Output the [x, y] coordinate of the center of the cell containing the given text.  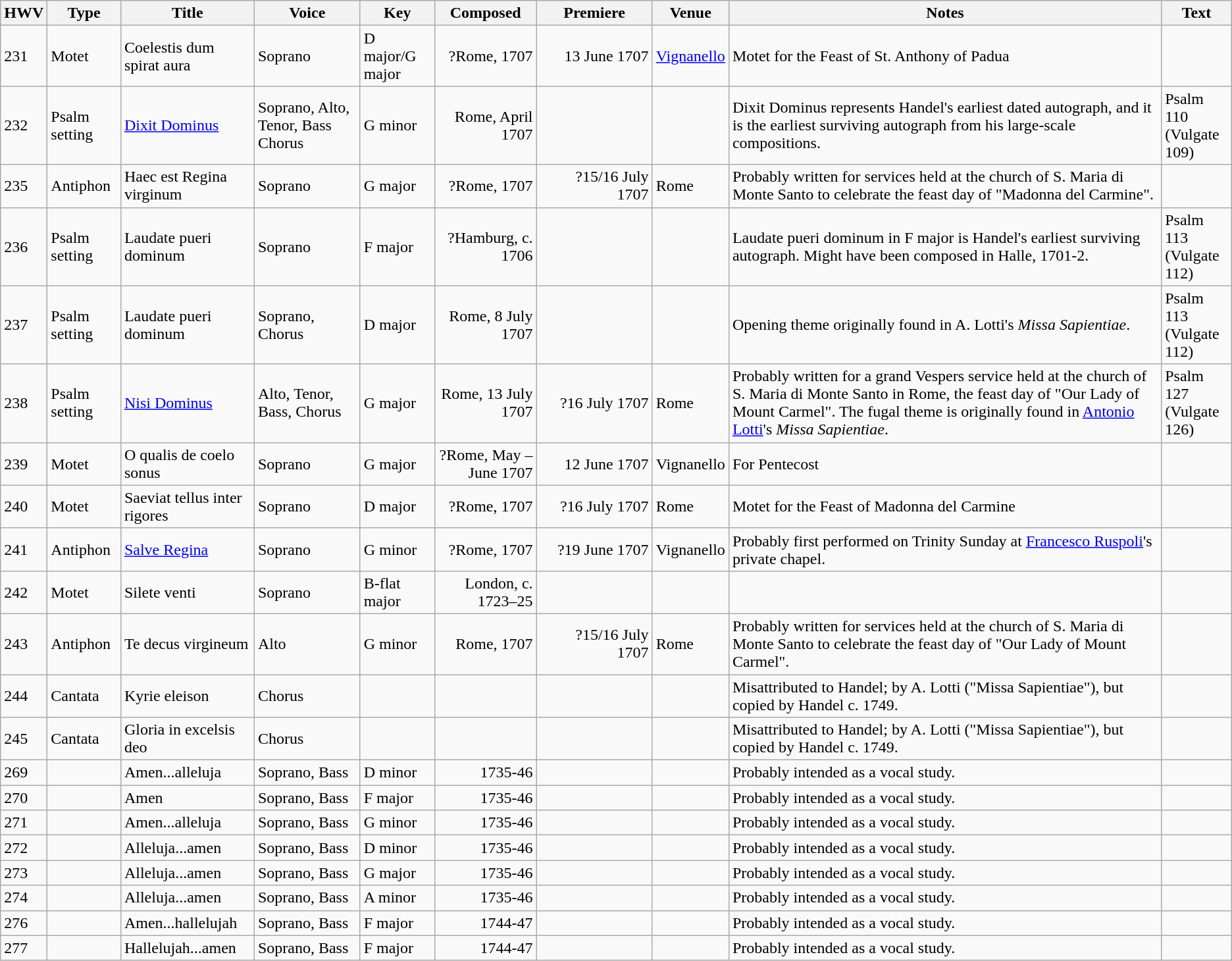
Probably first performed on Trinity Sunday at Francesco Ruspoli's private chapel. [945, 549]
Kyrie eleison [187, 695]
Te decus virgineum [187, 644]
Coelestis dum spirat aura [187, 56]
239 [24, 463]
Type [84, 13]
Rome, April 1707 [486, 125]
?Rome, May – June 1707 [486, 463]
244 [24, 695]
O qualis de coelo sonus [187, 463]
Soprano, Chorus [307, 325]
240 [24, 507]
274 [24, 898]
13 June 1707 [594, 56]
A minor [398, 898]
270 [24, 798]
Psalm 110(Vulgate 109) [1196, 125]
Saeviat tellus inter rigores [187, 507]
Dixit Dominus [187, 125]
277 [24, 948]
242 [24, 592]
Premiere [594, 13]
Alto, Tenor, Bass, Chorus [307, 403]
Nisi Dominus [187, 403]
Alto [307, 644]
12 June 1707 [594, 463]
231 [24, 56]
?Hamburg, c. 1706 [486, 246]
For Pentecost [945, 463]
Rome, 1707 [486, 644]
Key [398, 13]
Dixit Dominus represents Handel's earliest dated autograph, and it is the earliest surviving autograph from his large-scale compositions. [945, 125]
245 [24, 739]
B-flat major [398, 592]
Amen...hallelujah [187, 923]
Notes [945, 13]
271 [24, 823]
Motet for the Feast of Madonna del Carmine [945, 507]
Probably written for services held at the church of S. Maria di Monte Santo to celebrate the feast day of "Our Lady of Mount Carmel". [945, 644]
Soprano, Alto, Tenor, Bass Chorus [307, 125]
Venue [690, 13]
Composed [486, 13]
273 [24, 873]
Laudate pueri dominum in F major is Handel's earliest surviving autograph. Might have been composed in Halle, 1701-2. [945, 246]
269 [24, 773]
Motet for the Feast of St. Anthony of Padua [945, 56]
243 [24, 644]
Haec est Regina virginum [187, 186]
Text [1196, 13]
237 [24, 325]
Rome, 8 July 1707 [486, 325]
241 [24, 549]
Silete venti [187, 592]
Amen [187, 798]
Opening theme originally found in A. Lotti's Missa Sapientiae. [945, 325]
272 [24, 848]
Title [187, 13]
London, c. 1723–25 [486, 592]
236 [24, 246]
276 [24, 923]
Psalm 127(Vulgate 126) [1196, 403]
?19 June 1707 [594, 549]
238 [24, 403]
D major/G major [398, 56]
HWV [24, 13]
235 [24, 186]
Hallelujah...amen [187, 948]
Salve Regina [187, 549]
Rome, 13 July 1707 [486, 403]
Probably written for services held at the church of S. Maria di Monte Santo to celebrate the feast day of "Madonna del Carmine". [945, 186]
Voice [307, 13]
232 [24, 125]
Gloria in excelsis deo [187, 739]
